Provide the (x, y) coordinate of the cell's center where the given text is located.  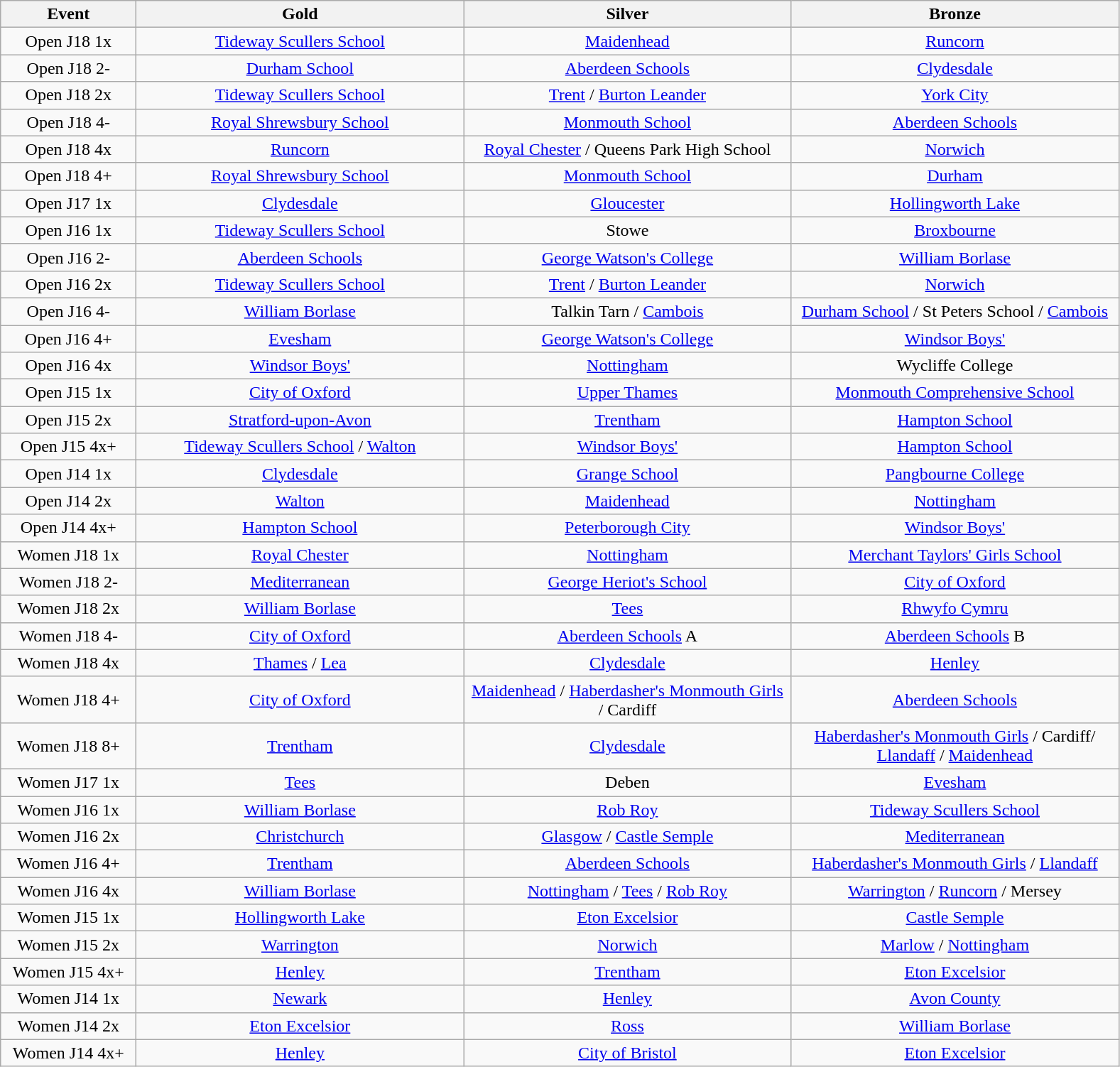
Women J16 1x (68, 809)
Silver (628, 14)
Marlow / Nottingham (955, 945)
Women J18 1x (68, 555)
George Heriot's School (628, 582)
Women J18 4x (68, 663)
Peterborough City (628, 528)
Women J15 1x (68, 918)
Upper Thames (628, 393)
Talkin Tarn / Cambois (628, 311)
Merchant Taylors' Girls School (955, 555)
Gloucester (628, 203)
Open J18 2x (68, 95)
Thames / Lea (300, 663)
Ross (628, 1026)
Women J14 2x (68, 1026)
Women J18 2- (68, 582)
Warrington (300, 945)
Women J15 4x+ (68, 972)
Women J17 1x (68, 782)
Open J18 4x (68, 149)
Newark (300, 999)
Christchurch (300, 837)
Open J15 4x+ (68, 447)
York City (955, 95)
Monmouth Comprehensive School (955, 393)
Women J15 2x (68, 945)
Women J16 2x (68, 837)
Deben (628, 782)
Open J16 4- (68, 311)
Stratford-upon-Avon (300, 420)
Women J14 4x+ (68, 1053)
Open J14 4x+ (68, 528)
Tideway Scullers School / Walton (300, 447)
Pangbourne College (955, 474)
Durham (955, 176)
Gold (300, 14)
Rhwyfo Cymru (955, 609)
Walton (300, 501)
Open J18 2- (68, 68)
Open J18 4- (68, 122)
Open J15 2x (68, 420)
Nottingham / Tees / Rob Roy (628, 891)
Aberdeen Schools A (628, 636)
Women J18 2x (68, 609)
Stowe (628, 230)
Castle Semple (955, 918)
Women J16 4+ (68, 864)
Open J15 1x (68, 393)
Open J14 2x (68, 501)
Women J18 8+ (68, 746)
Open J16 4x (68, 366)
Glasgow / Castle Semple (628, 837)
Women J16 4x (68, 891)
Haberdasher's Monmouth Girls / Cardiff/ Llandaff / Maidenhead (955, 746)
Royal Chester / Queens Park High School (628, 149)
Open J16 2x (68, 284)
Warrington / Runcorn / Mersey (955, 891)
Women J18 4+ (68, 699)
Royal Chester (300, 555)
City of Bristol (628, 1053)
Durham School / St Peters School / Cambois (955, 311)
Women J18 4- (68, 636)
Event (68, 14)
Broxbourne (955, 230)
Open J16 4+ (68, 339)
Open J17 1x (68, 203)
Open J14 1x (68, 474)
Wycliffe College (955, 366)
Grange School (628, 474)
Aberdeen Schools B (955, 636)
Maidenhead / Haberdasher's Monmouth Girls / Cardiff (628, 699)
Open J18 4+ (68, 176)
Avon County (955, 999)
Haberdasher's Monmouth Girls / Llandaff (955, 864)
Open J16 1x (68, 230)
Open J18 1x (68, 41)
Rob Roy (628, 809)
Women J14 1x (68, 999)
Bronze (955, 14)
Open J16 2- (68, 257)
Durham School (300, 68)
